Output the (X, Y) coordinate of the center of the cell containing the given text.  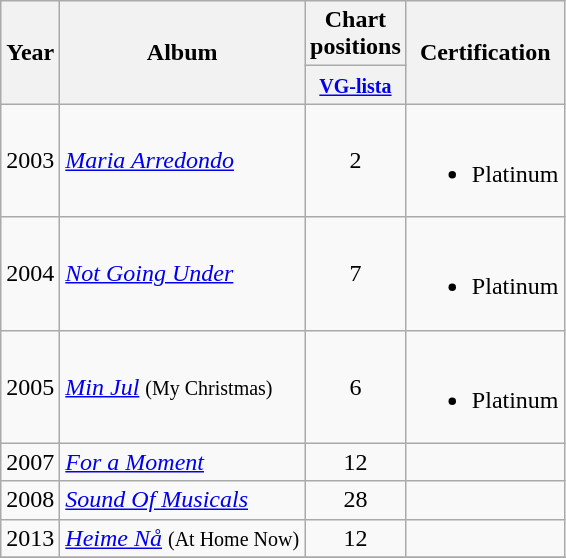
7 (356, 274)
2003 (30, 160)
2013 (30, 538)
Maria Arredondo (182, 160)
Not Going Under (182, 274)
2004 (30, 274)
Min Jul (My Christmas) (182, 386)
2 (356, 160)
Sound Of Musicals (182, 500)
Album (182, 52)
Chart positions (356, 34)
2008 (30, 500)
2007 (30, 462)
Certification (485, 52)
6 (356, 386)
For a Moment (182, 462)
Heime Nå (At Home Now) (182, 538)
2005 (30, 386)
28 (356, 500)
Year (30, 52)
VG-lista (356, 85)
